Locate the cell with the specified text and output its [x, y] center coordinate. 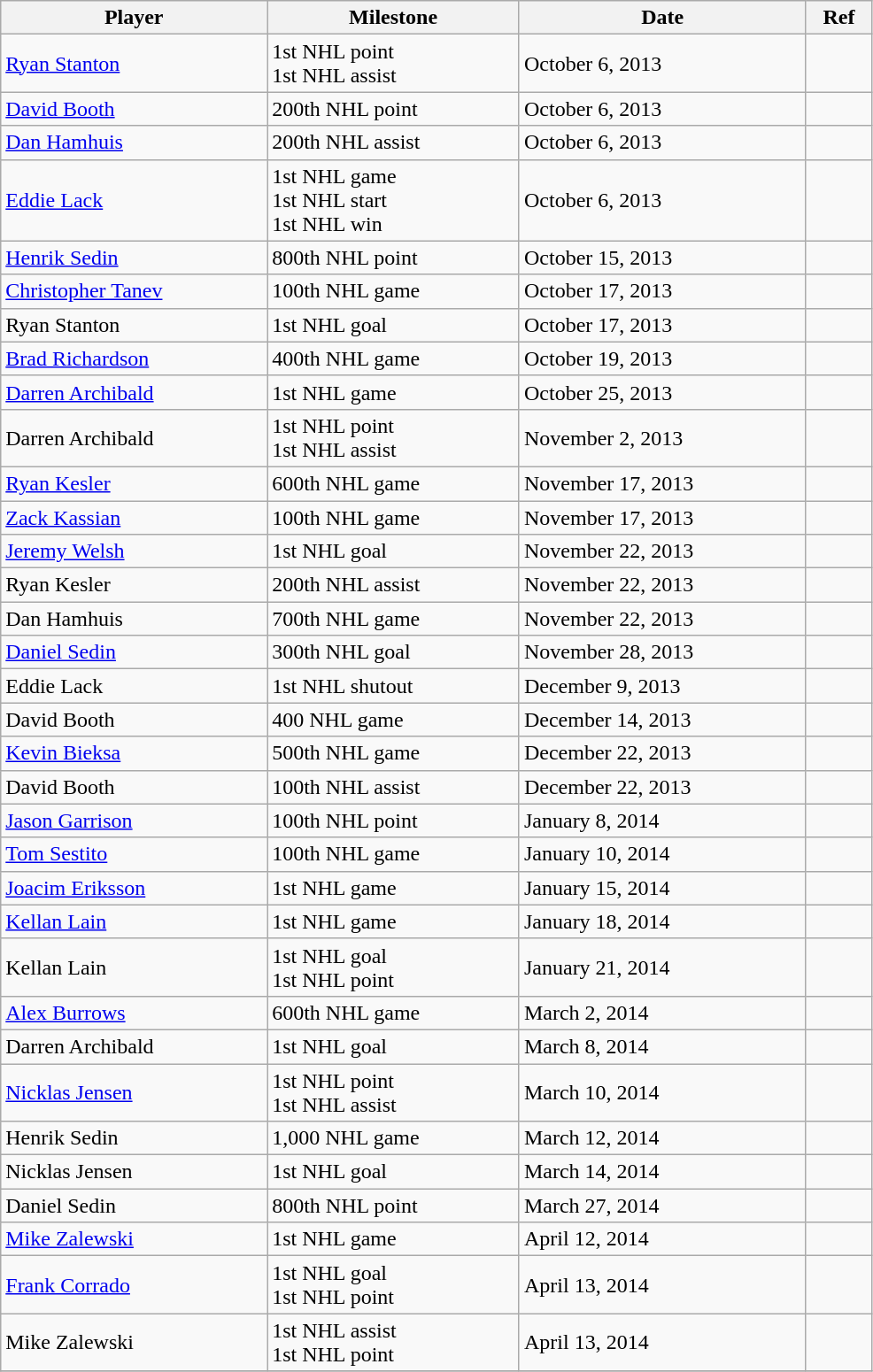
Milestone [393, 18]
December 14, 2013 [662, 720]
Tom Sestito [135, 854]
Kevin Bieksa [135, 753]
100th NHL point [393, 821]
1,000 NHL game [393, 1138]
200th NHL point [393, 109]
March 10, 2014 [662, 1092]
300th NHL goal [393, 652]
Christopher Tanev [135, 291]
500th NHL game [393, 753]
Jason Garrison [135, 821]
March 8, 2014 [662, 1046]
January 18, 2014 [662, 921]
Ref [839, 18]
January 8, 2014 [662, 821]
March 2, 2014 [662, 1013]
April 12, 2014 [662, 1239]
Joacim Eriksson [135, 888]
November 28, 2013 [662, 652]
Date [662, 18]
December 9, 2013 [662, 686]
January 15, 2014 [662, 888]
Frank Corrado [135, 1285]
Brad Richardson [135, 358]
1st NHL shutout [393, 686]
March 27, 2014 [662, 1206]
Player [135, 18]
Jeremy Welsh [135, 551]
Alex Burrows [135, 1013]
October 15, 2013 [662, 258]
January 10, 2014 [662, 854]
March 14, 2014 [662, 1172]
1st NHL game1st NHL start1st NHL win [393, 200]
400 NHL game [393, 720]
January 21, 2014 [662, 967]
October 25, 2013 [662, 392]
October 19, 2013 [662, 358]
Zack Kassian [135, 518]
March 12, 2014 [662, 1138]
1st NHL assist1st NHL point [393, 1342]
400th NHL game [393, 358]
100th NHL assist [393, 787]
700th NHL game [393, 619]
November 2, 2013 [662, 437]
